Return [x, y] of the center of cell containing provided text 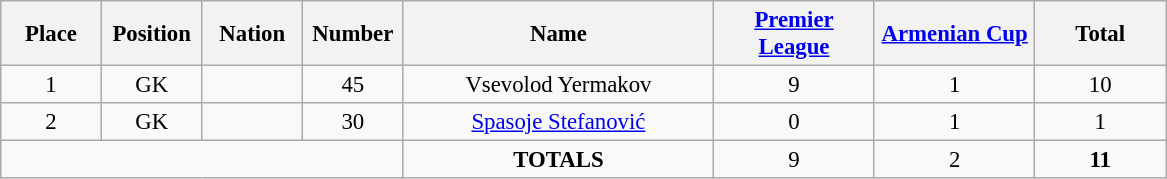
Nation [252, 34]
Premier League [794, 34]
30 [354, 122]
10 [1100, 85]
Total [1100, 34]
Vsevolod Yermakov [558, 85]
Position [152, 34]
45 [354, 85]
Spasoje Stefanović [558, 122]
Armenian Cup [954, 34]
11 [1100, 160]
0 [794, 122]
Number [354, 34]
TOTALS [558, 160]
Name [558, 34]
Place [52, 34]
